Determine the (X, Y) coordinate at the center of the cell enclosing the given text.  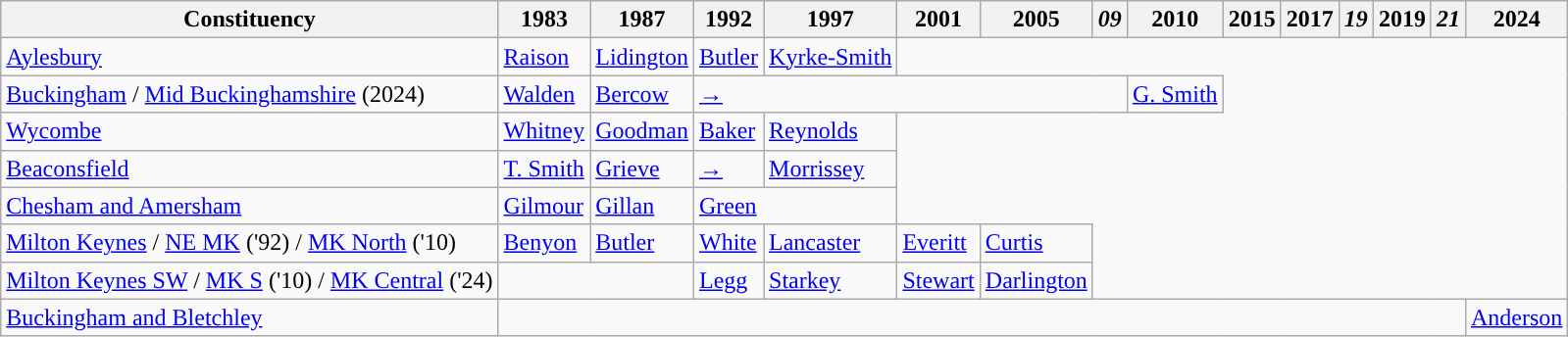
Curtis (1036, 243)
2005 (1036, 20)
Benyon (544, 243)
Darlington (1036, 280)
2001 (938, 20)
Stewart (938, 280)
Legg (728, 280)
Whitney (544, 131)
1983 (544, 20)
Lidington (642, 57)
Raison (544, 57)
Bercow (642, 94)
T. Smith (544, 168)
Walden (544, 94)
1992 (728, 20)
1987 (642, 20)
Morrissey (831, 168)
2024 (1516, 20)
Green (794, 206)
Constituency (249, 20)
Anderson (1516, 317)
Lancaster (831, 243)
Kyrke-Smith (831, 57)
2017 (1310, 20)
2015 (1251, 20)
Gillan (642, 206)
2010 (1175, 20)
Buckingham and Bletchley (249, 317)
Grieve (642, 168)
Milton Keynes / NE MK ('92) / MK North ('10) (249, 243)
Chesham and Amersham (249, 206)
White (728, 243)
19 (1355, 20)
21 (1447, 20)
Buckingham / Mid Buckinghamshire (2024) (249, 94)
09 (1110, 20)
G. Smith (1175, 94)
2019 (1402, 20)
Beaconsfield (249, 168)
Baker (728, 131)
Goodman (642, 131)
Gilmour (544, 206)
Everitt (938, 243)
Aylesbury (249, 57)
Reynolds (831, 131)
1997 (831, 20)
Milton Keynes SW / MK S ('10) / MK Central ('24) (249, 280)
Wycombe (249, 131)
Starkey (831, 280)
